Return the (X, Y) coordinate for the center point of the cell that contains the specified text.  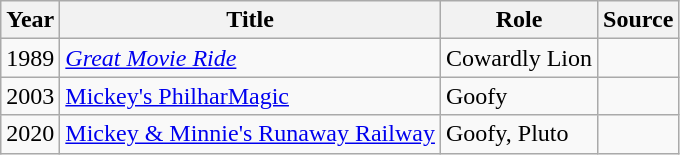
Mickey's PhilharMagic (250, 96)
1989 (30, 58)
2003 (30, 96)
Goofy (518, 96)
Great Movie Ride (250, 58)
Year (30, 20)
Source (638, 20)
2020 (30, 134)
Cowardly Lion (518, 58)
Mickey & Minnie's Runaway Railway (250, 134)
Role (518, 20)
Goofy, Pluto (518, 134)
Title (250, 20)
